Scan for the cell matching the given text and deliver its [x, y] coordinate at center. 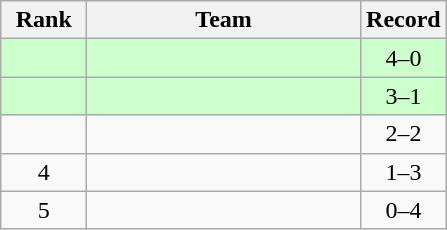
4 [44, 172]
Rank [44, 20]
1–3 [403, 172]
4–0 [403, 58]
Team [224, 20]
3–1 [403, 96]
0–4 [403, 210]
Record [403, 20]
2–2 [403, 134]
5 [44, 210]
